Output the (X, Y) coordinate of the center of the cell containing the given text.  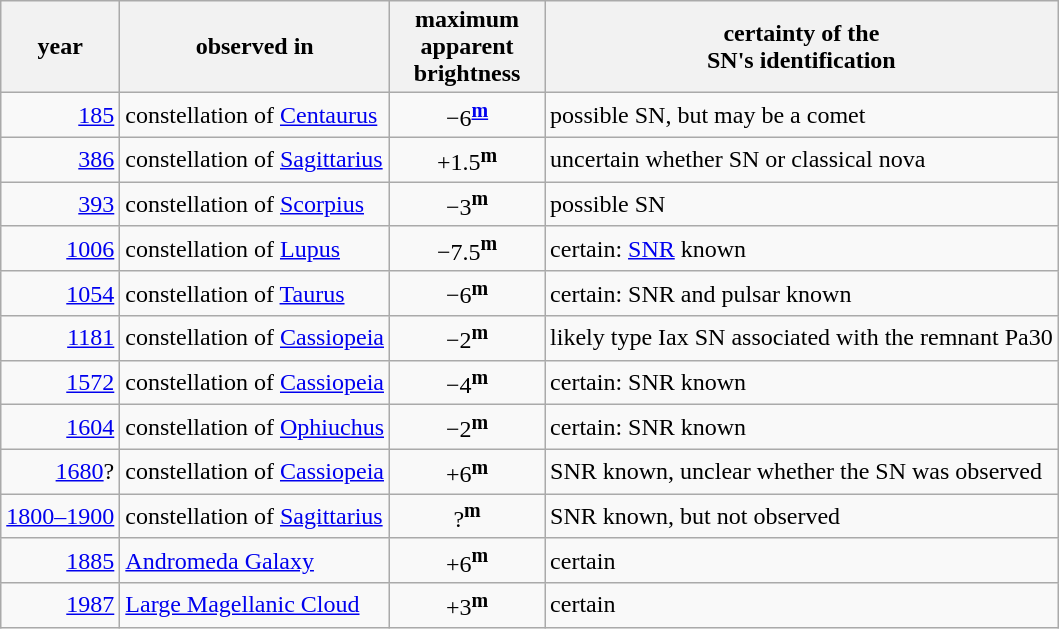
1054 (60, 294)
certain: SNR and pulsar known (802, 294)
1181 (60, 338)
possible SN, but may be a comet (802, 116)
likely type Iax SN associated with the remnant Pa30 (802, 338)
SNR known, unclear whether the SN was observed (802, 472)
1006 (60, 248)
observed in (255, 47)
constellation of Taurus (255, 294)
maximum apparent brightness (468, 47)
393 (60, 204)
constellation of Centaurus (255, 116)
1800–1900 (60, 516)
1885 (60, 560)
possible SN (802, 204)
certainty of theSN's identification (802, 47)
year (60, 47)
−4m (468, 382)
−7.5m (468, 248)
1987 (60, 606)
185 (60, 116)
SNR known, but not observed (802, 516)
1572 (60, 382)
Large Magellanic Cloud (255, 606)
constellation of Scorpius (255, 204)
?m (468, 516)
386 (60, 160)
1680? (60, 472)
Andromeda Galaxy (255, 560)
1604 (60, 428)
constellation of Lupus (255, 248)
uncertain whether SN or classical nova (802, 160)
constellation of Ophiuchus (255, 428)
+3m (468, 606)
−3m (468, 204)
+1.5m (468, 160)
